Scan for the cell matching the given text and deliver its (X, Y) coordinate at center. 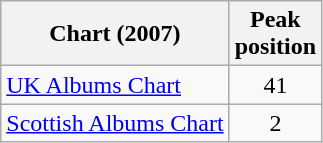
Peakposition (275, 34)
41 (275, 85)
Scottish Albums Chart (115, 123)
Chart (2007) (115, 34)
UK Albums Chart (115, 85)
2 (275, 123)
